Capture the cell that displays the provided text and extract its (X, Y) central coordinate. 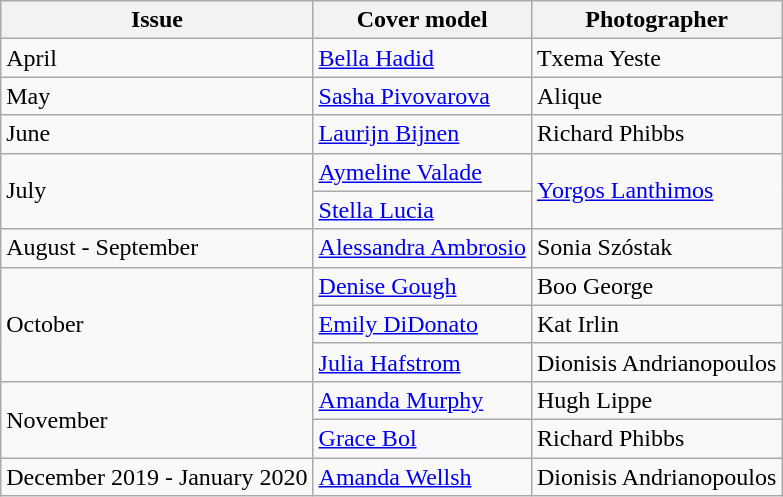
Sonia Szóstak (656, 248)
Yorgos Lanthimos (656, 191)
August - September (157, 248)
Kat Irlin (656, 324)
November (157, 419)
Cover model (422, 20)
Alessandra Ambrosio (422, 248)
Denise Gough (422, 286)
Laurijn Bijnen (422, 134)
October (157, 324)
Sasha Pivovarova (422, 96)
Hugh Lippe (656, 400)
Amanda Murphy (422, 400)
Issue (157, 20)
Txema Yeste (656, 58)
Amanda Wellsh (422, 477)
Stella Lucia (422, 210)
June (157, 134)
December 2019 - January 2020 (157, 477)
Photographer (656, 20)
May (157, 96)
July (157, 191)
Boo George (656, 286)
Aymeline Valade (422, 172)
Grace Bol (422, 438)
Julia Hafstrom (422, 362)
Emily DiDonato (422, 324)
Alique (656, 96)
April (157, 58)
Bella Hadid (422, 58)
